Return the [X, Y] coordinate for the center point of the cell that contains the specified text.  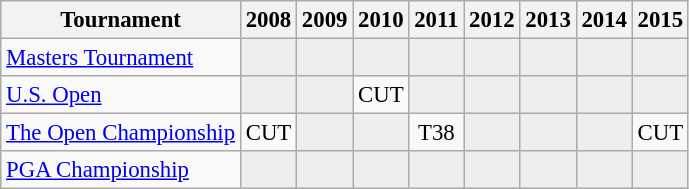
2015 [660, 20]
2013 [548, 20]
U.S. Open [121, 95]
2010 [381, 20]
2012 [492, 20]
2009 [325, 20]
2008 [268, 20]
2011 [436, 20]
2014 [604, 20]
Masters Tournament [121, 58]
PGA Championship [121, 170]
Tournament [121, 20]
The Open Championship [121, 133]
T38 [436, 133]
